Extract the (X, Y) coordinate from the center of the cell holding the provided text.  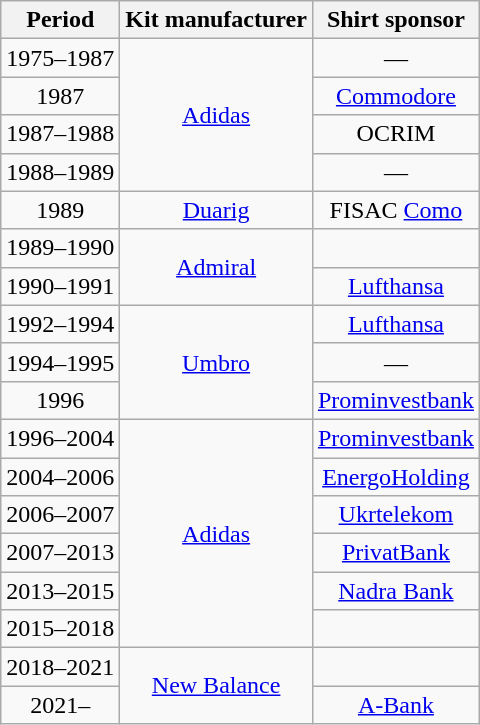
PrivatBank (396, 553)
Ukrtelekom (396, 515)
1988–1989 (60, 172)
1992–1994 (60, 324)
1996–2004 (60, 438)
2006–2007 (60, 515)
New Balance (216, 686)
1987 (60, 96)
A-Bank (396, 705)
Admiral (216, 267)
1987–1988 (60, 134)
Shirt sponsor (396, 20)
FISAC Como (396, 210)
Commodore (396, 96)
2013–2015 (60, 591)
2007–2013 (60, 553)
2018–2021 (60, 667)
2015–2018 (60, 629)
1975–1987 (60, 58)
Umbro (216, 362)
Duarig (216, 210)
2004–2006 (60, 477)
Nadra Bank (396, 591)
Period (60, 20)
1994–1995 (60, 362)
1996 (60, 400)
1989–1990 (60, 248)
OCRIM (396, 134)
1989 (60, 210)
EnergoHolding (396, 477)
Kit manufacturer (216, 20)
1990–1991 (60, 286)
2021– (60, 705)
